Identify which cell holds the provided text, then report its [X, Y] central coordinate. 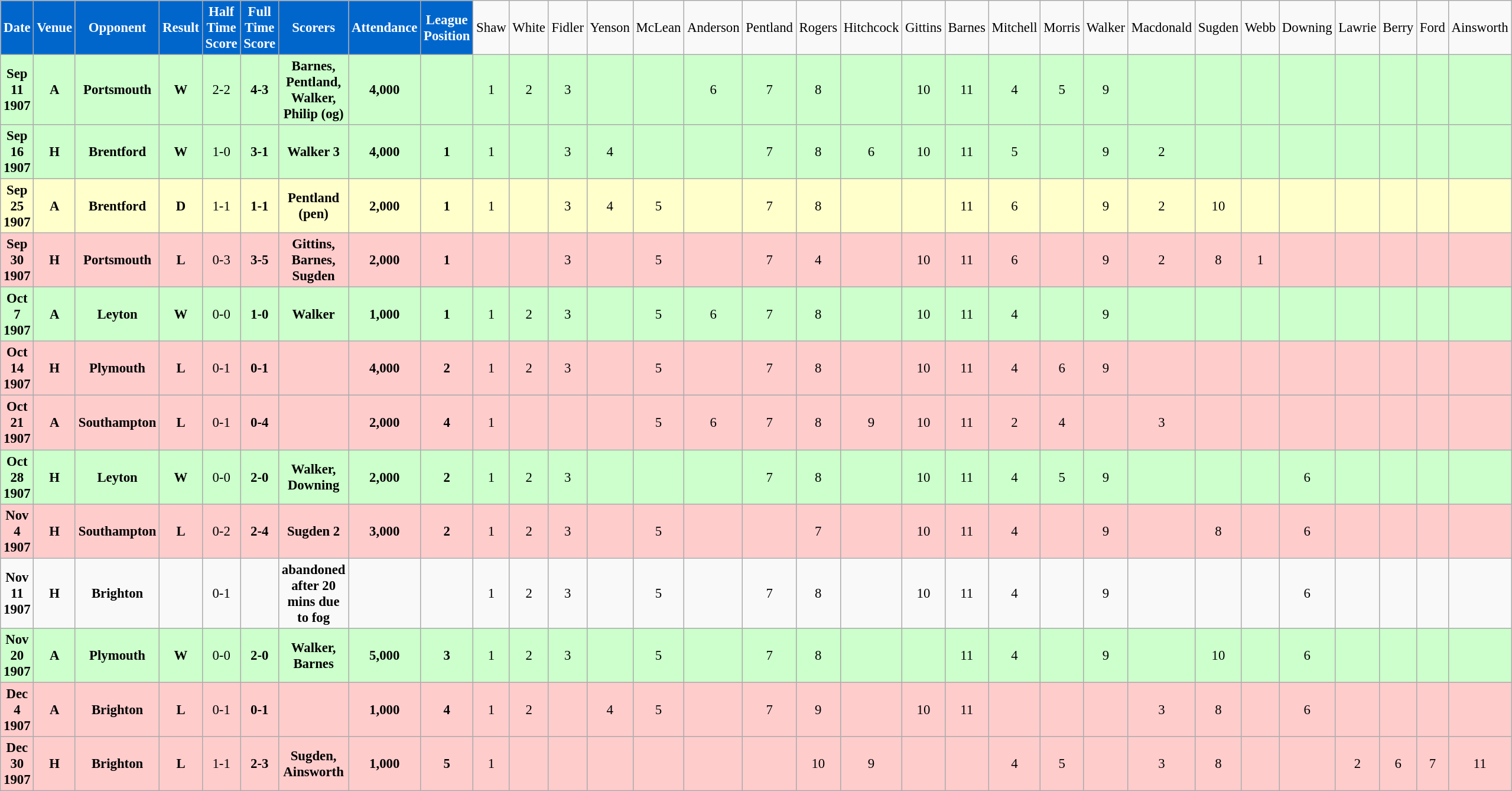
Nov 4 1907 [17, 531]
Result [181, 28]
Sugden 2 [313, 531]
Sugden [1218, 28]
McLean [658, 28]
D [181, 206]
0-2 [221, 531]
Walker, Barnes [313, 655]
Oct 28 1907 [17, 477]
abandoned after 20 mins due to fog [313, 594]
Rogers [818, 28]
Mitchell [1014, 28]
Sugden, Ainsworth [313, 764]
4-3 [260, 90]
Attendance [385, 28]
Walker, Downing [313, 477]
Sep 25 1907 [17, 206]
Fidler [567, 28]
League Position [447, 28]
Gittins [924, 28]
3-1 [260, 152]
Nov 11 1907 [17, 594]
Downing [1307, 28]
Barnes [967, 28]
Nov 20 1907 [17, 655]
Ford [1433, 28]
Barnes, Pentland, Walker, Philip (og) [313, 90]
Sep 16 1907 [17, 152]
2-2 [221, 90]
Scorers [313, 28]
Macdonald [1162, 28]
3,000 [385, 531]
Lawrie [1358, 28]
Dec 4 1907 [17, 709]
2-4 [260, 531]
Sep 11 1907 [17, 90]
0-4 [260, 423]
White [529, 28]
Berry [1398, 28]
Gittins, Barnes, Sugden [313, 260]
Half Time Score [221, 28]
Anderson [714, 28]
Oct 14 1907 [17, 369]
Opponent [117, 28]
Full Time Score [260, 28]
Venue [54, 28]
Pentland [769, 28]
Dec 30 1907 [17, 764]
Hitchcock [871, 28]
5,000 [385, 655]
Webb [1260, 28]
3-5 [260, 260]
Morris [1062, 28]
Sep 30 1907 [17, 260]
Ainsworth [1480, 28]
0-3 [221, 260]
Shaw [492, 28]
Yenson [610, 28]
2-3 [260, 764]
Oct 7 1907 [17, 315]
Date [17, 28]
Pentland (pen) [313, 206]
Oct 21 1907 [17, 423]
Walker 3 [313, 152]
